Pinpoint the cell where the given text exists, returning its [X, Y] midpoint coordinate. 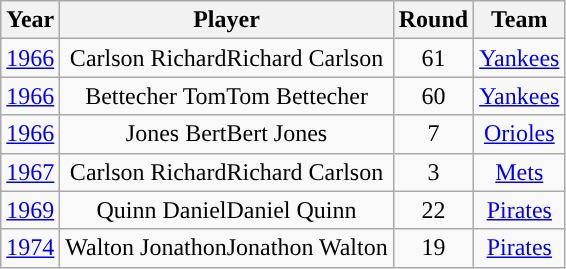
Player [226, 20]
Quinn DanielDaniel Quinn [226, 210]
3 [433, 172]
Round [433, 20]
Jones BertBert Jones [226, 134]
19 [433, 248]
Team [520, 20]
1969 [30, 210]
Bettecher TomTom Bettecher [226, 96]
22 [433, 210]
Year [30, 20]
60 [433, 96]
Mets [520, 172]
61 [433, 58]
1974 [30, 248]
Walton JonathonJonathon Walton [226, 248]
7 [433, 134]
Orioles [520, 134]
1967 [30, 172]
